Scan for the cell matching the given text and deliver its [X, Y] coordinate at center. 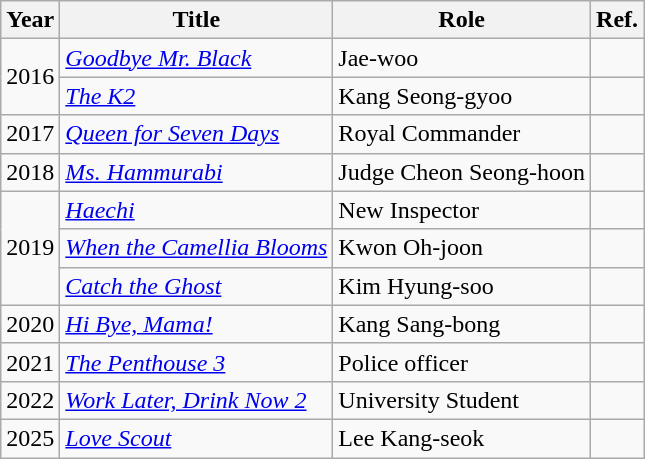
Love Scout [196, 438]
Role [462, 20]
University Student [462, 400]
2025 [30, 438]
Judge Cheon Seong-hoon [462, 172]
2018 [30, 172]
2017 [30, 134]
2016 [30, 77]
Haechi [196, 210]
Goodbye Mr. Black [196, 58]
Year [30, 20]
Lee Kang-seok [462, 438]
Title [196, 20]
Ms. Hammurabi [196, 172]
Work Later, Drink Now 2 [196, 400]
2019 [30, 248]
2022 [30, 400]
Kwon Oh-joon [462, 248]
New Inspector [462, 210]
Kang Seong-gyoo [462, 96]
Kim Hyung-soo [462, 286]
Jae-woo [462, 58]
Kang Sang-bong [462, 324]
2020 [30, 324]
The K2 [196, 96]
Police officer [462, 362]
Catch the Ghost [196, 286]
Queen for Seven Days [196, 134]
Hi Bye, Mama! [196, 324]
Ref. [618, 20]
2021 [30, 362]
The Penthouse 3 [196, 362]
When the Camellia Blooms [196, 248]
Royal Commander [462, 134]
